Output the (x, y) coordinate of the center of the cell containing the given text.  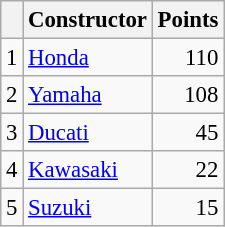
Kawasaki (88, 170)
5 (12, 208)
Constructor (88, 20)
15 (188, 208)
Points (188, 20)
1 (12, 58)
Suzuki (88, 208)
Ducati (88, 133)
45 (188, 133)
22 (188, 170)
Honda (88, 58)
2 (12, 95)
4 (12, 170)
3 (12, 133)
110 (188, 58)
108 (188, 95)
Yamaha (88, 95)
